Extract the (x, y) coordinate from the center of the cell holding the provided text.  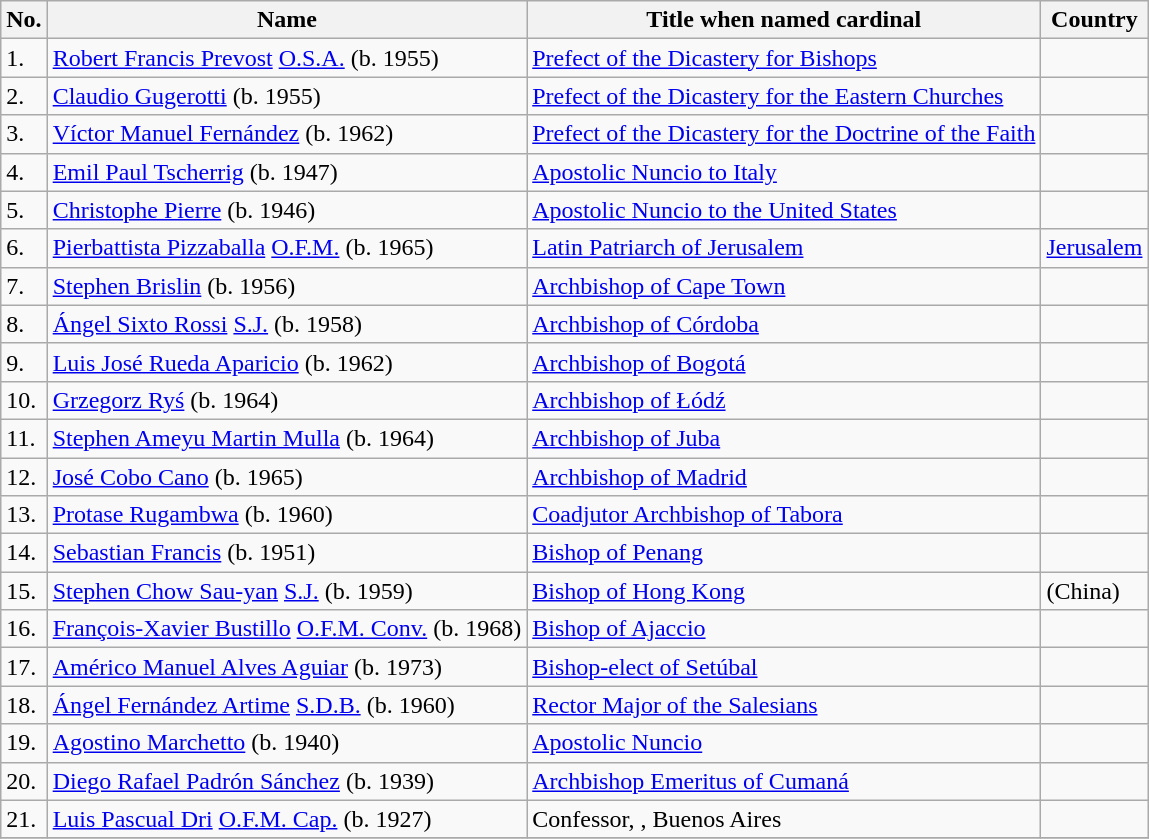
Archbishop of Juba (784, 438)
12. (24, 477)
Archbishop of Bogotá (784, 362)
9. (24, 362)
Bishop-elect of Setúbal (784, 667)
16. (24, 629)
6. (24, 248)
Víctor Manuel Fernández (b. 1962) (287, 134)
Jerusalem (1094, 248)
10. (24, 400)
Apostolic Nuncio to the United States (784, 210)
François-Xavier Bustillo O.F.M. Conv. (b. 1968) (287, 629)
Latin Patriarch of Jerusalem (784, 248)
Agostino Marchetto (b. 1940) (287, 743)
20. (24, 781)
Grzegorz Ryś (b. 1964) (287, 400)
Luis José Rueda Aparicio (b. 1962) (287, 362)
14. (24, 553)
4. (24, 172)
Apostolic Nuncio to Italy (784, 172)
Confessor, , Buenos Aires (784, 819)
Stephen Brislin (b. 1956) (287, 286)
Archbishop of Łódź (784, 400)
8. (24, 324)
Ángel Sixto Rossi S.J. (b. 1958) (287, 324)
Stephen Chow Sau-yan S.J. (b. 1959) (287, 591)
15. (24, 591)
Archbishop Emeritus of Cumaná (784, 781)
2. (24, 96)
José Cobo Cano (b. 1965) (287, 477)
Stephen Ameyu Martin Mulla (b. 1964) (287, 438)
Archbishop of Córdoba (784, 324)
19. (24, 743)
1. (24, 58)
18. (24, 705)
5. (24, 210)
Claudio Gugerotti (b. 1955) (287, 96)
Bishop of Ajaccio (784, 629)
Prefect of the Dicastery for the Eastern Churches (784, 96)
11. (24, 438)
(China) (1094, 591)
Bishop of Hong Kong (784, 591)
Coadjutor Archbishop of Tabora (784, 515)
Prefect of the Dicastery for the Doctrine of the Faith (784, 134)
Rector Major of the Salesians (784, 705)
13. (24, 515)
Prefect of the Dicastery for Bishops (784, 58)
17. (24, 667)
No. (24, 20)
Christophe Pierre (b. 1946) (287, 210)
Archbishop of Cape Town (784, 286)
Archbishop of Madrid (784, 477)
7. (24, 286)
Ángel Fernández Artime S.D.B. (b. 1960) (287, 705)
Name (287, 20)
Pierbattista Pizzaballa O.F.M. (b. 1965) (287, 248)
Américo Manuel Alves Aguiar (b. 1973) (287, 667)
Country (1094, 20)
Luis Pascual Dri O.F.M. Cap. (b. 1927) (287, 819)
Emil Paul Tscherrig (b. 1947) (287, 172)
Diego Rafael Padrón Sánchez (b. 1939) (287, 781)
Title when named cardinal (784, 20)
21. (24, 819)
Bishop of Penang (784, 553)
Robert Francis Prevost O.S.A. (b. 1955) (287, 58)
Apostolic Nuncio (784, 743)
Protase Rugambwa (b. 1960) (287, 515)
Sebastian Francis (b. 1951) (287, 553)
3. (24, 134)
